Detect which cell encompasses the target text, then output its [x, y] center coordinate. 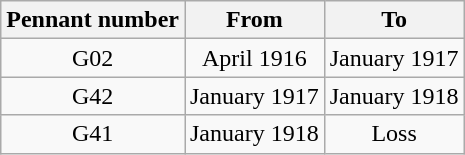
Pennant number [93, 20]
G41 [93, 134]
G02 [93, 58]
From [254, 20]
Loss [394, 134]
G42 [93, 96]
To [394, 20]
April 1916 [254, 58]
